Capture the cell that displays the provided text and extract its (x, y) central coordinate. 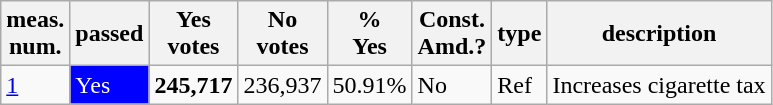
passed (110, 34)
%Yes (370, 34)
meas.num. (36, 34)
1 (36, 85)
No (452, 85)
Ref (520, 85)
Increases cigarette tax (659, 85)
Yesvotes (194, 34)
Const.Amd.? (452, 34)
Yes (110, 85)
Novotes (282, 34)
description (659, 34)
236,937 (282, 85)
245,717 (194, 85)
type (520, 34)
50.91% (370, 85)
